Determine the [x, y] coordinate at the center of the cell enclosing the given text.  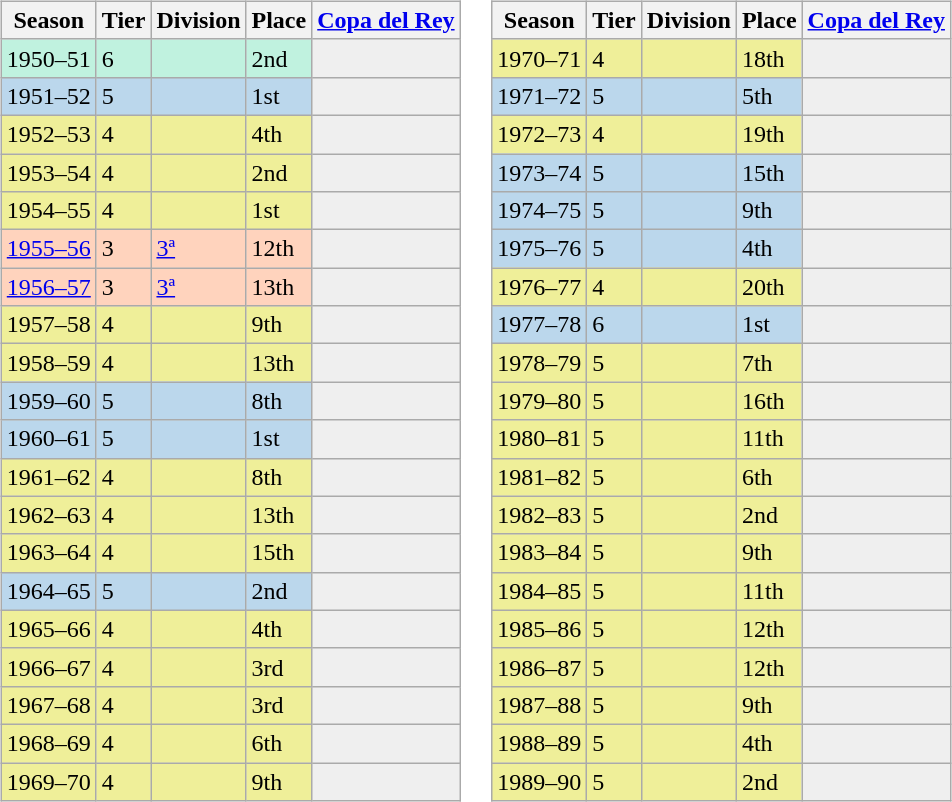
1988–89 [540, 743]
1956–57 [48, 287]
1984–85 [540, 591]
1964–65 [48, 591]
1987–88 [540, 705]
16th [769, 401]
1952–53 [48, 134]
18th [769, 58]
1978–79 [540, 363]
7th [769, 363]
1980–81 [540, 439]
20th [769, 287]
1971–72 [540, 96]
19th [769, 134]
1955–56 [48, 249]
1954–55 [48, 211]
1953–54 [48, 173]
1950–51 [48, 58]
1985–86 [540, 629]
5th [769, 96]
1974–75 [540, 211]
1972–73 [540, 134]
1970–71 [540, 58]
1977–78 [540, 325]
1960–61 [48, 439]
1966–67 [48, 667]
1976–77 [540, 287]
1982–83 [540, 515]
1968–69 [48, 743]
1986–87 [540, 667]
1983–84 [540, 553]
1963–64 [48, 553]
1967–68 [48, 705]
1979–80 [540, 401]
1975–76 [540, 249]
1989–90 [540, 781]
1965–66 [48, 629]
1957–58 [48, 325]
1973–74 [540, 173]
1962–63 [48, 515]
1959–60 [48, 401]
1958–59 [48, 363]
1969–70 [48, 781]
1951–52 [48, 96]
1961–62 [48, 477]
1981–82 [540, 477]
